Detect which cell encompasses the target text, then output its (x, y) center coordinate. 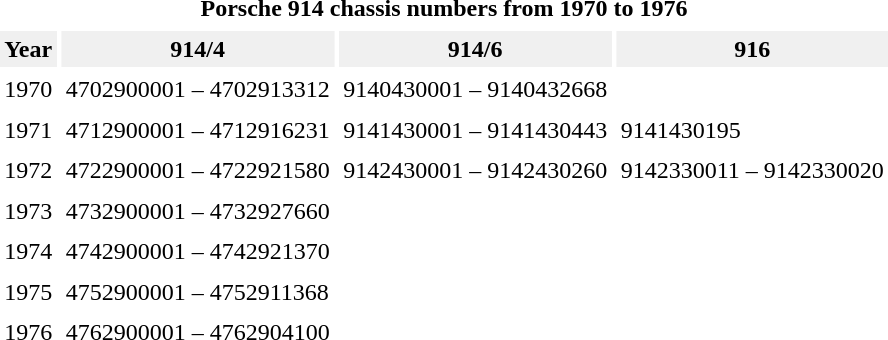
4752900001 – 4752911368 (198, 292)
4742900001 – 4742921370 (198, 252)
1973 (28, 211)
4702900001 – 4702913312 (198, 90)
914/6 (476, 49)
9142430001 – 9142430260 (476, 170)
9141430195 (752, 130)
914/4 (198, 49)
4722900001 – 4722921580 (198, 170)
916 (752, 49)
1971 (28, 130)
4732900001 – 4732927660 (198, 211)
4712900001 – 4712916231 (198, 130)
1974 (28, 252)
1972 (28, 170)
1970 (28, 90)
Year (28, 49)
9141430001 – 9141430443 (476, 130)
9140430001 – 9140432668 (476, 90)
9142330011 – 9142330020 (752, 170)
1975 (28, 292)
